Detect which cell encompasses the target text, then output its (X, Y) center coordinate. 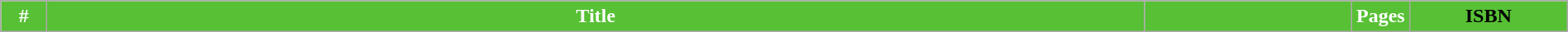
ISBN (1489, 16)
Title (595, 16)
# (24, 16)
Pages (1380, 16)
